Locate the cell with the specified text and output its [x, y] center coordinate. 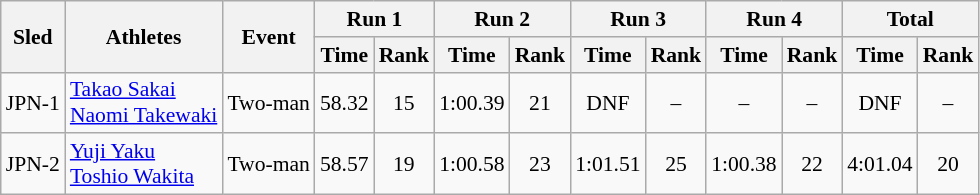
21 [540, 102]
JPN-1 [33, 102]
Run 3 [638, 19]
25 [676, 164]
19 [404, 164]
Total [910, 19]
20 [948, 164]
1:00.39 [472, 102]
JPN-2 [33, 164]
15 [404, 102]
Takao SakaiNaomi Takewaki [144, 102]
Run 4 [774, 19]
Run 2 [502, 19]
Sled [33, 36]
1:01.51 [608, 164]
1:00.38 [744, 164]
58.57 [344, 164]
58.32 [344, 102]
4:01.04 [880, 164]
Event [268, 36]
22 [812, 164]
1:00.58 [472, 164]
23 [540, 164]
Athletes [144, 36]
Yuji YakuToshio Wakita [144, 164]
Run 1 [374, 19]
